Return (x, y) of the center of cell containing provided text 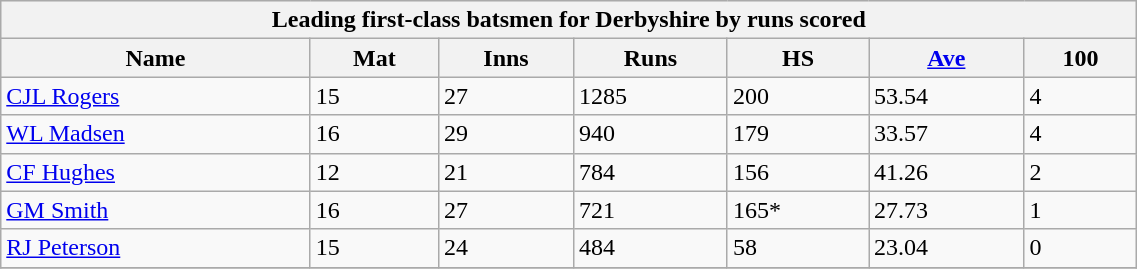
GM Smith (156, 210)
41.26 (947, 172)
Runs (650, 58)
Inns (506, 58)
100 (1080, 58)
Mat (374, 58)
RJ Peterson (156, 248)
WL Madsen (156, 134)
CJL Rogers (156, 96)
23.04 (947, 248)
1285 (650, 96)
29 (506, 134)
165* (798, 210)
21 (506, 172)
156 (798, 172)
1 (1080, 210)
2 (1080, 172)
179 (798, 134)
24 (506, 248)
Leading first-class batsmen for Derbyshire by runs scored (569, 20)
940 (650, 134)
33.57 (947, 134)
58 (798, 248)
12 (374, 172)
484 (650, 248)
784 (650, 172)
0 (1080, 248)
Name (156, 58)
Ave (947, 58)
CF Hughes (156, 172)
53.54 (947, 96)
27.73 (947, 210)
721 (650, 210)
200 (798, 96)
HS (798, 58)
